From the cell containing the given text, extract its center point as (x, y) coordinate. 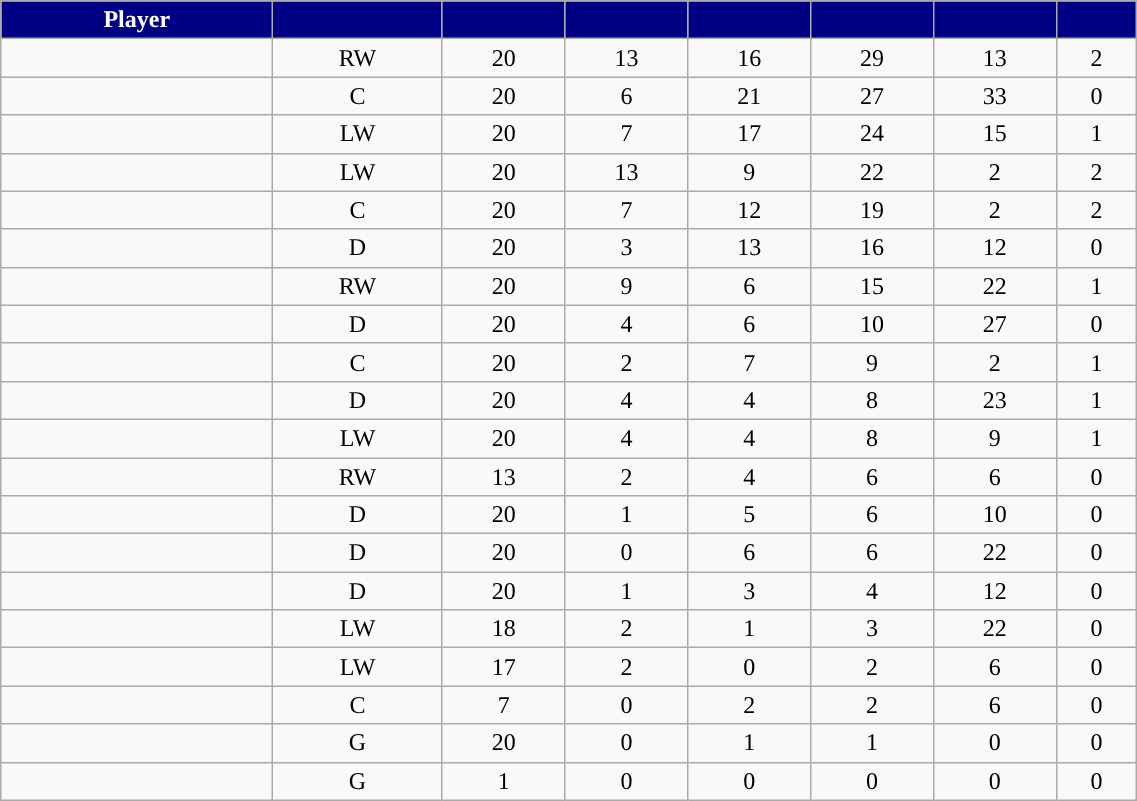
23 (994, 400)
Player (137, 20)
21 (750, 96)
29 (872, 58)
5 (750, 515)
18 (504, 629)
24 (872, 134)
33 (994, 96)
19 (872, 210)
